Detect which cell encompasses the target text, then output its [X, Y] center coordinate. 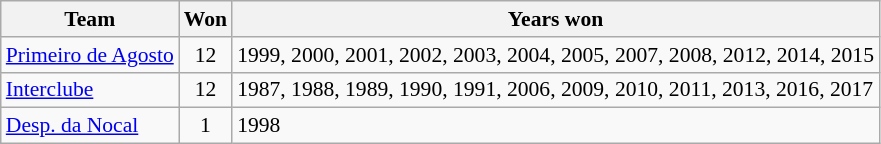
1998 [556, 126]
Interclube [90, 90]
1987, 1988, 1989, 1990, 1991, 2006, 2009, 2010, 2011, 2013, 2016, 2017 [556, 90]
Primeiro de Agosto [90, 55]
1 [206, 126]
Won [206, 19]
Team [90, 19]
1999, 2000, 2001, 2002, 2003, 2004, 2005, 2007, 2008, 2012, 2014, 2015 [556, 55]
Desp. da Nocal [90, 126]
Years won [556, 19]
